Determine the (X, Y) coordinate at the center of the cell enclosing the given text.  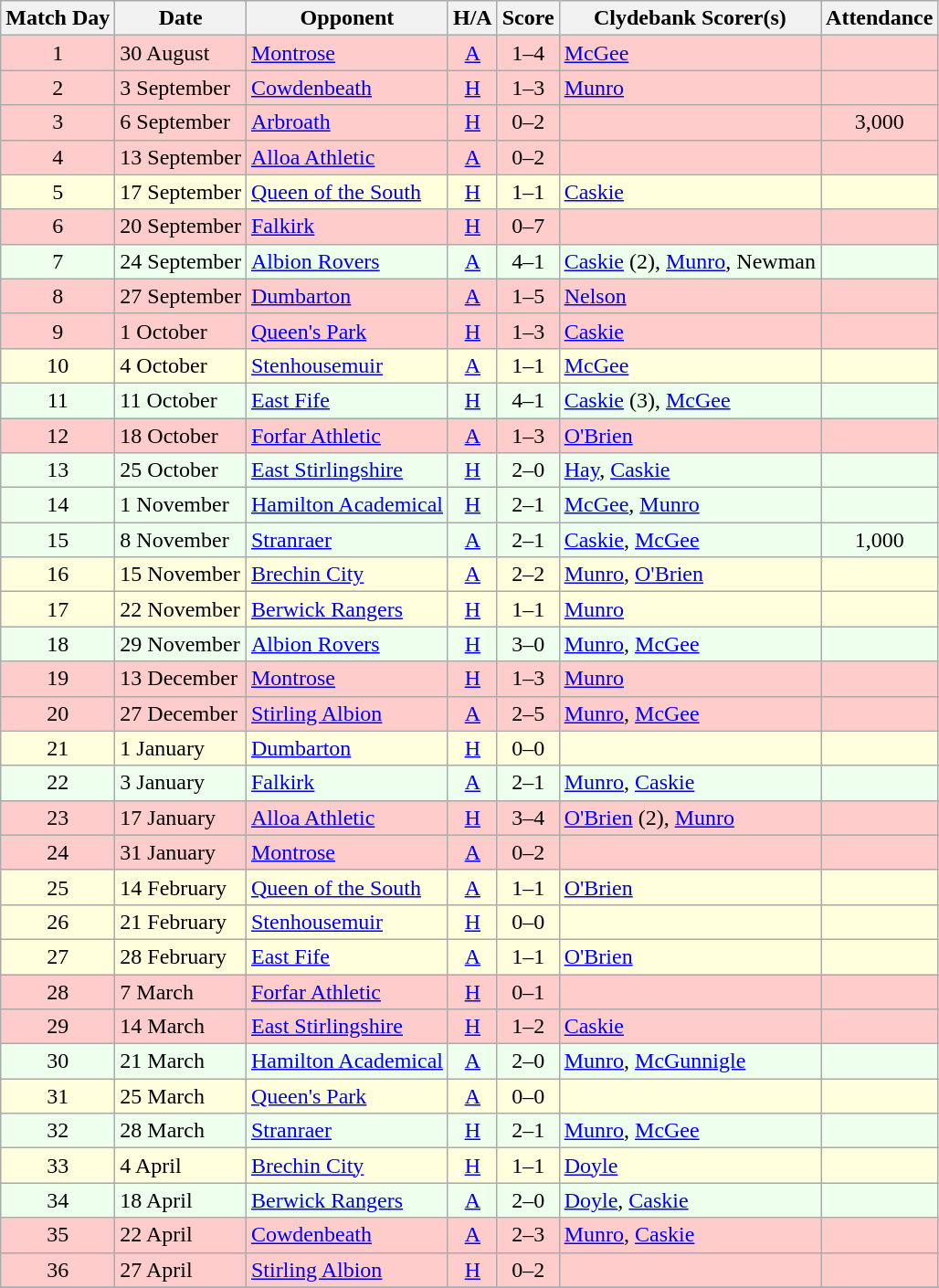
1–5 (528, 296)
31 January (181, 852)
21 (58, 748)
36 (58, 1270)
Caskie, McGee (690, 540)
Nelson (690, 296)
25 March (181, 1096)
0–7 (528, 227)
3–4 (528, 818)
29 (58, 1027)
2–3 (528, 1235)
23 (58, 818)
22 November (181, 609)
3 January (181, 783)
3 September (181, 88)
1 October (181, 331)
4 April (181, 1166)
9 (58, 331)
6 (58, 227)
27 (58, 956)
28 February (181, 956)
2–2 (528, 575)
2–5 (528, 713)
8 November (181, 540)
27 December (181, 713)
1–4 (528, 53)
15 (58, 540)
14 (58, 505)
14 March (181, 1027)
1 January (181, 748)
7 March (181, 991)
Caskie (3), McGee (690, 400)
25 October (181, 470)
0–1 (528, 991)
Match Day (58, 18)
24 (58, 852)
17 September (181, 192)
24 September (181, 261)
11 (58, 400)
20 September (181, 227)
8 (58, 296)
4 (58, 157)
20 (58, 713)
25 (58, 887)
11 October (181, 400)
3–0 (528, 644)
6 September (181, 122)
13 December (181, 679)
32 (58, 1131)
26 (58, 922)
4 October (181, 365)
27 September (181, 296)
Arbroath (347, 122)
Munro, McGunnigle (690, 1061)
21 March (181, 1061)
28 March (181, 1131)
16 (58, 575)
15 November (181, 575)
29 November (181, 644)
Caskie (2), Munro, Newman (690, 261)
Clydebank Scorer(s) (690, 18)
13 September (181, 157)
33 (58, 1166)
12 (58, 436)
Hay, Caskie (690, 470)
22 April (181, 1235)
22 (58, 783)
5 (58, 192)
2 (58, 88)
Date (181, 18)
30 August (181, 53)
28 (58, 991)
1 November (181, 505)
30 (58, 1061)
Attendance (880, 18)
18 (58, 644)
18 April (181, 1200)
31 (58, 1096)
1–2 (528, 1027)
1,000 (880, 540)
Doyle, Caskie (690, 1200)
13 (58, 470)
Score (528, 18)
3 (58, 122)
O'Brien (2), Munro (690, 818)
1 (58, 53)
7 (58, 261)
3,000 (880, 122)
21 February (181, 922)
H/A (472, 18)
34 (58, 1200)
McGee, Munro (690, 505)
35 (58, 1235)
10 (58, 365)
Opponent (347, 18)
Munro, O'Brien (690, 575)
27 April (181, 1270)
14 February (181, 887)
18 October (181, 436)
17 (58, 609)
17 January (181, 818)
Doyle (690, 1166)
19 (58, 679)
